For the text-containing cell, return its midpoint in [x, y] coordinate format. 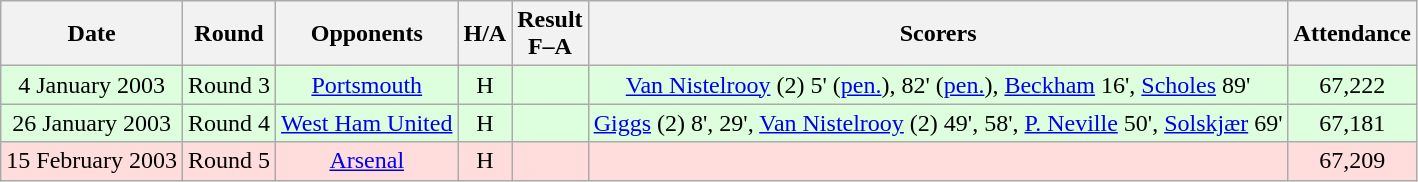
67,209 [1352, 161]
Round 5 [228, 161]
Portsmouth [367, 85]
Arsenal [367, 161]
H/A [485, 34]
Date [92, 34]
4 January 2003 [92, 85]
26 January 2003 [92, 123]
Scorers [938, 34]
ResultF–A [550, 34]
67,222 [1352, 85]
Attendance [1352, 34]
Opponents [367, 34]
Round 3 [228, 85]
Round 4 [228, 123]
15 February 2003 [92, 161]
Van Nistelrooy (2) 5' (pen.), 82' (pen.), Beckham 16', Scholes 89' [938, 85]
West Ham United [367, 123]
Round [228, 34]
67,181 [1352, 123]
Giggs (2) 8', 29', Van Nistelrooy (2) 49', 58', P. Neville 50', Solskjær 69' [938, 123]
